Capture the cell that displays the provided text and extract its [X, Y] central coordinate. 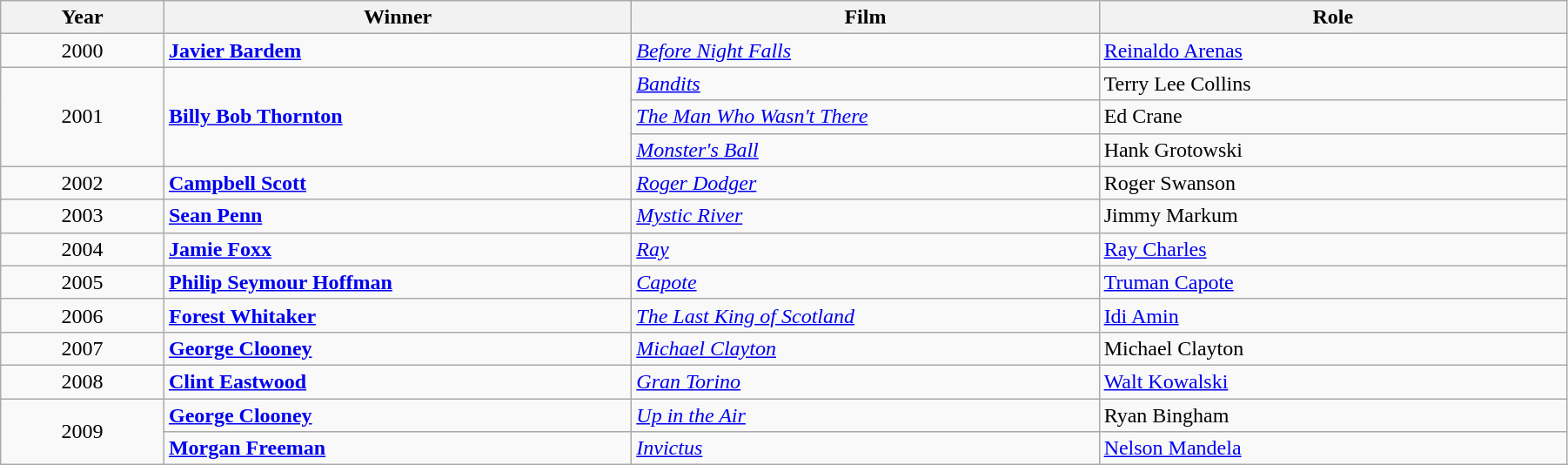
Role [1333, 17]
The Man Who Wasn't There [865, 117]
Clint Eastwood [397, 381]
Year [83, 17]
Billy Bob Thornton [397, 117]
2008 [83, 381]
The Last King of Scotland [865, 315]
Javier Bardem [397, 51]
Monster's Ball [865, 150]
Capote [865, 282]
2005 [83, 282]
Terry Lee Collins [1333, 84]
Jimmy Markum [1333, 216]
Nelson Mandela [1333, 448]
Roger Swanson [1333, 183]
2009 [83, 432]
2004 [83, 249]
Morgan Freeman [397, 448]
Truman Capote [1333, 282]
Ray [865, 249]
Before Night Falls [865, 51]
Campbell Scott [397, 183]
Bandits [865, 84]
Reinaldo Arenas [1333, 51]
2006 [83, 315]
2003 [83, 216]
Ray Charles [1333, 249]
Winner [397, 17]
Mystic River [865, 216]
2001 [83, 117]
Idi Amin [1333, 315]
Forest Whitaker [397, 315]
Hank Grotowski [1333, 150]
Roger Dodger [865, 183]
Gran Torino [865, 381]
Walt Kowalski [1333, 381]
Philip Seymour Hoffman [397, 282]
Ryan Bingham [1333, 415]
Sean Penn [397, 216]
Jamie Foxx [397, 249]
Ed Crane [1333, 117]
Up in the Air [865, 415]
Invictus [865, 448]
Film [865, 17]
2000 [83, 51]
2002 [83, 183]
2007 [83, 348]
